Pinpoint the cell where the given text exists, returning its (X, Y) midpoint coordinate. 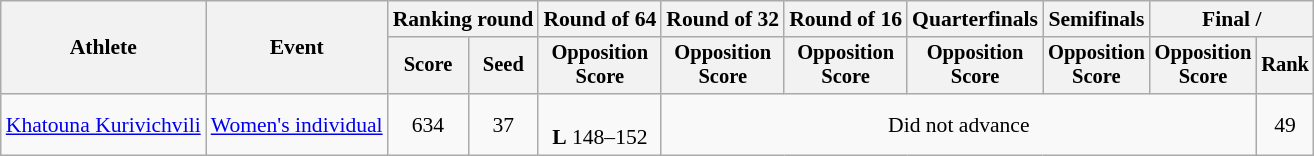
Ranking round (464, 19)
Score (428, 66)
49 (1285, 124)
Quarterfinals (975, 19)
Did not advance (958, 124)
Khatouna Kurivichvili (104, 124)
Event (297, 48)
Semifinals (1096, 19)
Rank (1285, 66)
Women's individual (297, 124)
Athlete (104, 48)
Round of 64 (600, 19)
Round of 32 (722, 19)
Round of 16 (846, 19)
Seed (503, 66)
634 (428, 124)
Final / (1232, 19)
L 148–152 (600, 124)
37 (503, 124)
